Return the [x, y] coordinate for the center point of the cell that contains the specified text.  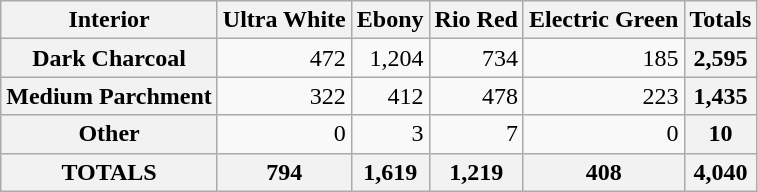
185 [604, 58]
3 [390, 134]
322 [284, 96]
1,219 [476, 172]
Totals [720, 20]
2,595 [720, 58]
412 [390, 96]
Electric Green [604, 20]
1,204 [390, 58]
Ultra White [284, 20]
734 [476, 58]
1,435 [720, 96]
TOTALS [110, 172]
7 [476, 134]
478 [476, 96]
794 [284, 172]
10 [720, 134]
223 [604, 96]
Rio Red [476, 20]
1,619 [390, 172]
4,040 [720, 172]
Other [110, 134]
408 [604, 172]
472 [284, 58]
Dark Charcoal [110, 58]
Interior [110, 20]
Medium Parchment [110, 96]
Ebony [390, 20]
